Return the (X, Y) coordinate for the center point of the cell that contains the specified text.  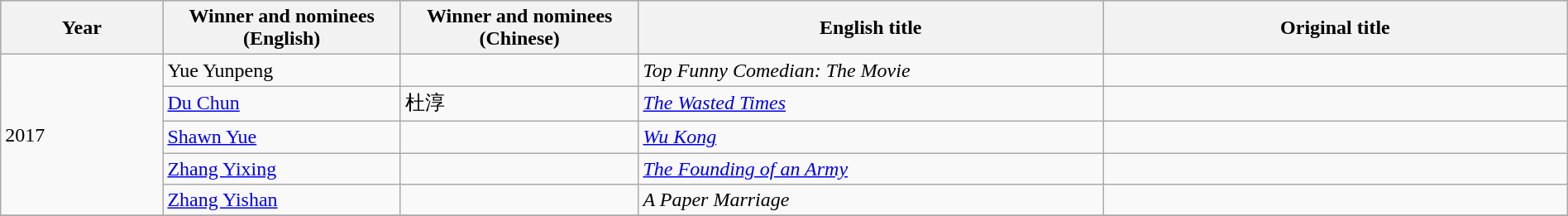
Year (82, 28)
Shawn Yue (282, 137)
Du Chun (282, 104)
English title (871, 28)
The Founding of an Army (871, 168)
The Wasted Times (871, 104)
Yue Yunpeng (282, 70)
Top Funny Comedian: The Movie (871, 70)
Original title (1336, 28)
Winner and nominees(Chinese) (519, 28)
Winner and nominees(English) (282, 28)
A Paper Marriage (871, 200)
Wu Kong (871, 137)
Zhang Yixing (282, 168)
2017 (82, 136)
Zhang Yishan (282, 200)
杜淳 (519, 104)
